Capture the cell that displays the provided text and extract its (X, Y) central coordinate. 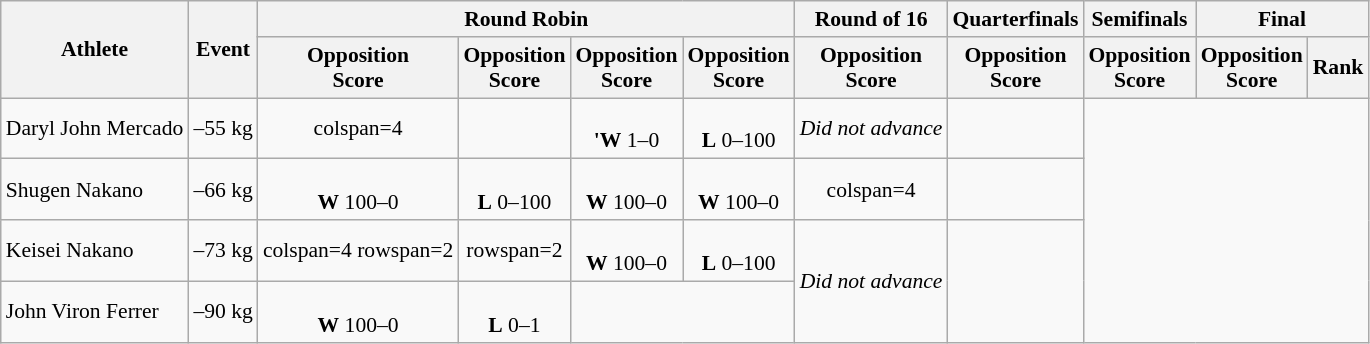
–66 kg (222, 190)
Rank (1338, 68)
Event (222, 50)
Daryl John Mercado (95, 128)
–55 kg (222, 128)
–90 kg (222, 312)
Round of 16 (872, 19)
Semifinals (1139, 19)
colspan=4 rowspan=2 (358, 250)
'W 1–0 (626, 128)
Athlete (95, 50)
–73 kg (222, 250)
Keisei Nakano (95, 250)
L 0–1 (514, 312)
rowspan=2 (514, 250)
Round Robin (526, 19)
Final (1282, 19)
Quarterfinals (1015, 19)
Shugen Nakano (95, 190)
John Viron Ferrer (95, 312)
